Output the [X, Y] coordinate of the center of the cell containing the given text.  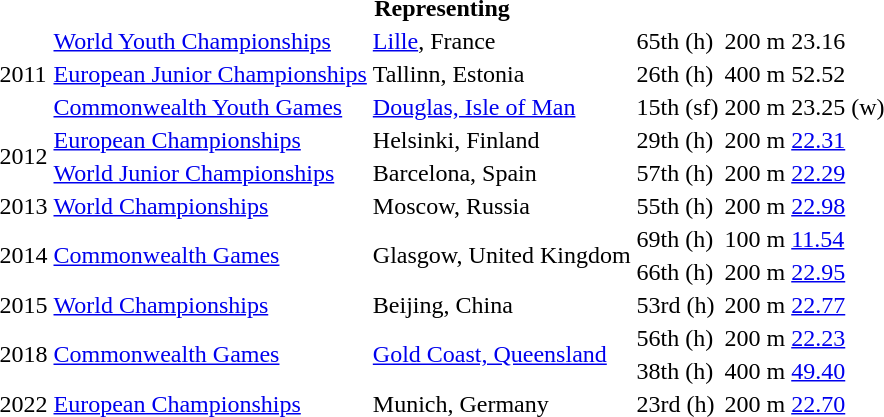
Helsinki, Finland [502, 140]
European Junior Championships [210, 74]
65th (h) [678, 41]
Tallinn, Estonia [502, 74]
Douglas, Isle of Man [502, 107]
Lille, France [502, 41]
Gold Coast, Queensland [502, 354]
53rd (h) [678, 305]
66th (h) [678, 272]
38th (h) [678, 371]
European Championships [210, 140]
29th (h) [678, 140]
Barcelona, Spain [502, 173]
26th (h) [678, 74]
Commonwealth Youth Games [210, 107]
100 m [755, 239]
World Youth Championships [210, 41]
55th (h) [678, 206]
Glasgow, United Kingdom [502, 256]
Moscow, Russia [502, 206]
56th (h) [678, 338]
57th (h) [678, 173]
World Junior Championships [210, 173]
69th (h) [678, 239]
15th (sf) [678, 107]
Beijing, China [502, 305]
